Scan for the cell matching the given text and deliver its [x, y] coordinate at center. 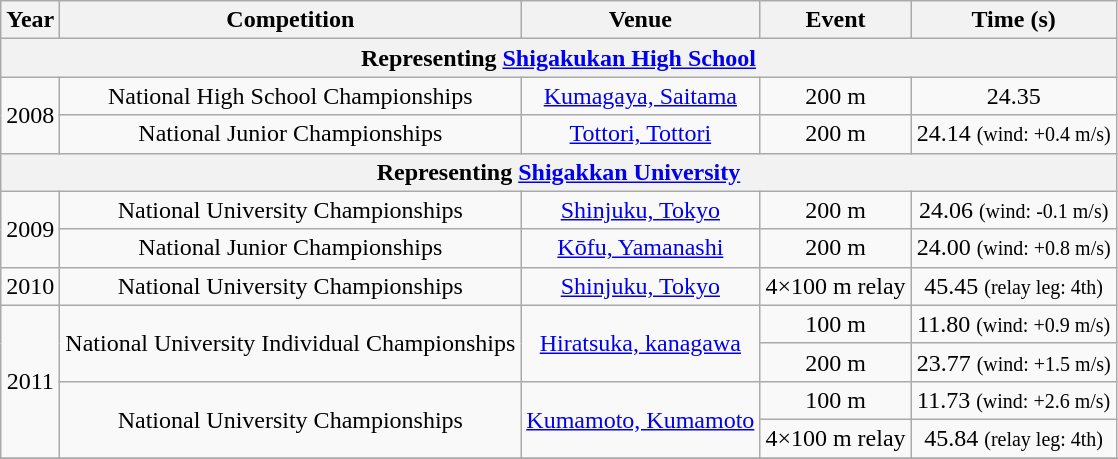
National High School Championships [290, 96]
Kōfu, Yamanashi [640, 248]
Venue [640, 20]
Tottori, Tottori [640, 134]
24.06 (wind: -0.1 m/s) [1014, 210]
2009 [30, 229]
National University Individual Championships [290, 343]
11.80 (wind: +0.9 m/s) [1014, 324]
Kumamoto, Kumamoto [640, 419]
Representing Shigakukan High School [558, 58]
2008 [30, 115]
24.35 [1014, 96]
Year [30, 20]
23.77 (wind: +1.5 m/s) [1014, 362]
45.45 (relay leg: 4th) [1014, 286]
Representing Shigakkan University [558, 172]
Kumagaya, Saitama [640, 96]
24.14 (wind: +0.4 m/s) [1014, 134]
Competition [290, 20]
Hiratsuka, kanagawa [640, 343]
24.00 (wind: +0.8 m/s) [1014, 248]
Event [836, 20]
2011 [30, 381]
2010 [30, 286]
45.84 (relay leg: 4th) [1014, 438]
Time (s) [1014, 20]
11.73 (wind: +2.6 m/s) [1014, 400]
